Detect which cell encompasses the target text, then output its [x, y] center coordinate. 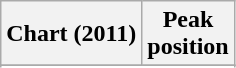
Chart (2011) [72, 34]
Peakposition [188, 34]
